Capture the cell that displays the provided text and extract its (x, y) central coordinate. 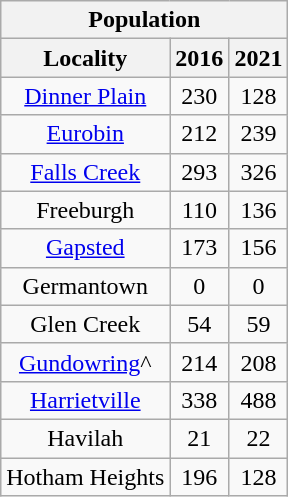
Dinner Plain (86, 96)
488 (258, 400)
338 (200, 400)
214 (200, 362)
59 (258, 324)
Harrietville (86, 400)
230 (200, 96)
Locality (86, 58)
Population (144, 20)
239 (258, 134)
Falls Creek (86, 172)
293 (200, 172)
136 (258, 210)
21 (200, 438)
Eurobin (86, 134)
173 (200, 248)
326 (258, 172)
2021 (258, 58)
110 (200, 210)
Germantown (86, 286)
208 (258, 362)
Gundowring^ (86, 362)
196 (200, 477)
Freeburgh (86, 210)
156 (258, 248)
Havilah (86, 438)
Hotham Heights (86, 477)
Glen Creek (86, 324)
212 (200, 134)
2016 (200, 58)
22 (258, 438)
54 (200, 324)
Gapsted (86, 248)
